Output the [X, Y] coordinate of the center of the cell containing the given text.  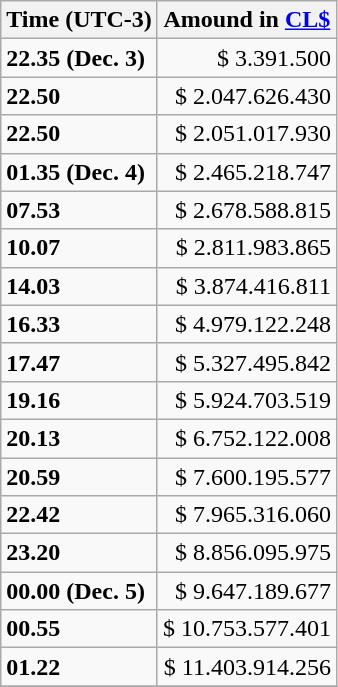
$ 6.752.122.008 [246, 438]
$ 2.047.626.430 [246, 96]
22.42 [80, 515]
Time (UTC-3) [80, 20]
16.33 [80, 324]
$ 2.811.983.865 [246, 248]
$ 3.391.500 [246, 58]
00.00 (Dec. 5) [80, 591]
19.16 [80, 400]
01.22 [80, 667]
01.35 (Dec. 4) [80, 172]
$ 2.465.218.747 [246, 172]
17.47 [80, 362]
$ 10.753.577.401 [246, 629]
14.03 [80, 286]
$ 11.403.914.256 [246, 667]
$ 7.965.316.060 [246, 515]
07.53 [80, 210]
Amound in CL$ [246, 20]
$ 9.647.189.677 [246, 591]
$ 5.924.703.519 [246, 400]
10.07 [80, 248]
20.13 [80, 438]
00.55 [80, 629]
$ 5.327.495.842 [246, 362]
$ 2.051.017.930 [246, 134]
$ 3.874.416.811 [246, 286]
22.35 (Dec. 3) [80, 58]
$ 7.600.195.577 [246, 477]
20.59 [80, 477]
$ 4.979.122.248 [246, 324]
$ 2.678.588.815 [246, 210]
$ 8.856.095.975 [246, 553]
23.20 [80, 553]
